Provide the [X, Y] coordinate of the cell's center where the given text is located.  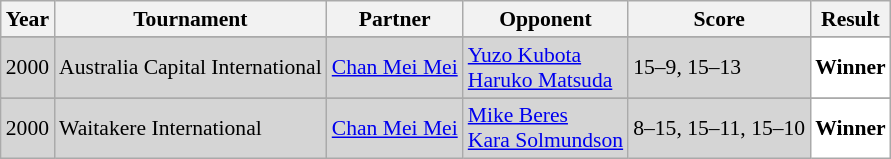
8–15, 15–11, 15–10 [719, 128]
15–9, 15–13 [719, 68]
Waitakere International [190, 128]
Result [850, 19]
Tournament [190, 19]
Opponent [546, 19]
Australia Capital International [190, 68]
Yuzo Kubota Haruko Matsuda [546, 68]
Partner [395, 19]
Score [719, 19]
Year [28, 19]
Mike Beres Kara Solmundson [546, 128]
